Return (x, y) of the center of cell containing provided text 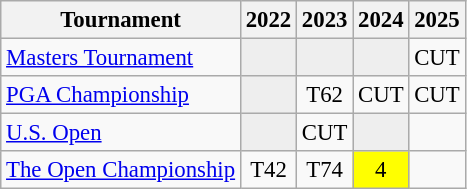
2022 (268, 20)
The Open Championship (121, 170)
2023 (325, 20)
Masters Tournament (121, 58)
2024 (381, 20)
T42 (268, 170)
U.S. Open (121, 133)
T62 (325, 95)
2025 (437, 20)
T74 (325, 170)
PGA Championship (121, 95)
Tournament (121, 20)
4 (381, 170)
